Search for the cell housing the specified text and yield its (X, Y) center coordinate. 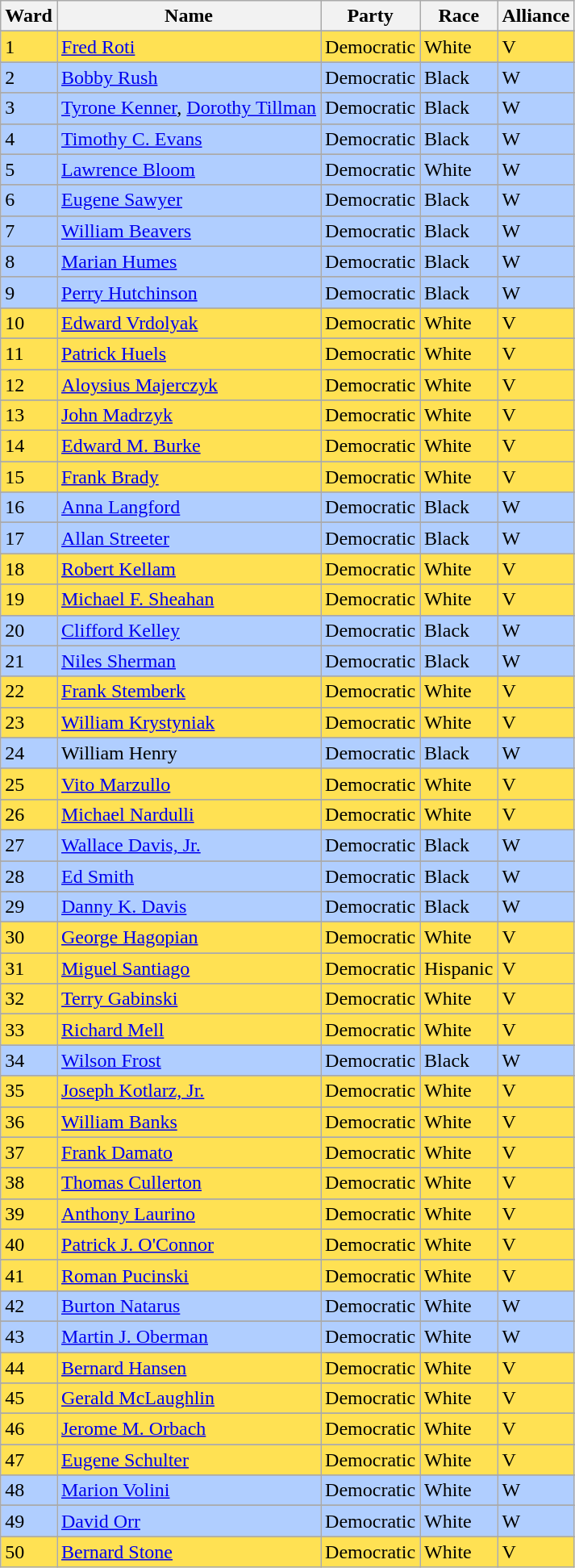
30 (29, 938)
Patrick J. O'Connor (189, 1244)
Martin J. Oberman (189, 1336)
45 (29, 1399)
Bernard Hansen (189, 1368)
Joseph Kotlarz, Jr. (189, 1091)
14 (29, 446)
47 (29, 1460)
Burton Natarus (189, 1306)
16 (29, 508)
Patrick Huels (189, 353)
Ed Smith (189, 876)
32 (29, 999)
Frank Stemberk (189, 692)
5 (29, 169)
41 (29, 1275)
42 (29, 1306)
20 (29, 630)
Frank Damato (189, 1152)
48 (29, 1491)
Robert Kellam (189, 569)
29 (29, 907)
Richard Mell (189, 1030)
George Hagopian (189, 938)
18 (29, 569)
Marian Humes (189, 261)
49 (29, 1521)
Name (189, 16)
Jerome M. Orbach (189, 1429)
Ward (29, 16)
Thomas Cullerton (189, 1183)
Timothy C. Evans (189, 139)
Tyrone Kenner, Dorothy Tillman (189, 108)
37 (29, 1152)
William Banks (189, 1122)
Miguel Santiago (189, 968)
Party (371, 16)
Clifford Kelley (189, 630)
19 (29, 600)
Wallace Davis, Jr. (189, 845)
Aloysius Majerczyk (189, 385)
Niles Sherman (189, 661)
Wilson Frost (189, 1060)
28 (29, 876)
Eugene Sawyer (189, 200)
26 (29, 814)
17 (29, 538)
8 (29, 261)
Terry Gabinski (189, 999)
34 (29, 1060)
33 (29, 1030)
3 (29, 108)
7 (29, 231)
25 (29, 784)
38 (29, 1183)
Perry Hutchinson (189, 292)
43 (29, 1336)
Anna Langford (189, 508)
9 (29, 292)
Vito Marzullo (189, 784)
Michael F. Sheahan (189, 600)
44 (29, 1368)
Edward M. Burke (189, 446)
David Orr (189, 1521)
6 (29, 200)
40 (29, 1244)
2 (29, 77)
23 (29, 722)
36 (29, 1122)
Anthony Laurino (189, 1214)
John Madrzyk (189, 416)
27 (29, 845)
Bernard Stone (189, 1552)
50 (29, 1552)
Roman Pucinski (189, 1275)
46 (29, 1429)
William Henry (189, 753)
Alliance (535, 16)
13 (29, 416)
William Krystyniak (189, 722)
10 (29, 323)
35 (29, 1091)
Race (459, 16)
Bobby Rush (189, 77)
24 (29, 753)
39 (29, 1214)
12 (29, 385)
Frank Brady (189, 477)
1 (29, 47)
Marion Volini (189, 1491)
Gerald McLaughlin (189, 1399)
Danny K. Davis (189, 907)
William Beavers (189, 231)
Edward Vrdolyak (189, 323)
Michael Nardulli (189, 814)
Hispanic (459, 968)
11 (29, 353)
15 (29, 477)
4 (29, 139)
Allan Streeter (189, 538)
Lawrence Bloom (189, 169)
21 (29, 661)
31 (29, 968)
Eugene Schulter (189, 1460)
Fred Roti (189, 47)
22 (29, 692)
